Search for the cell housing the specified text and yield its (x, y) center coordinate. 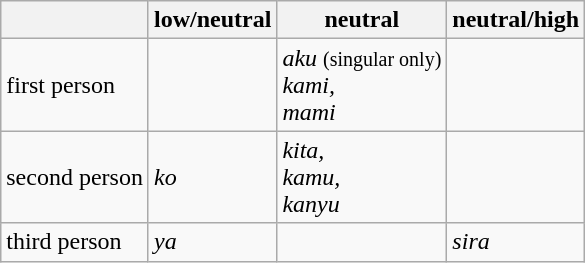
sira (516, 242)
low/neutral (212, 20)
neutral/high (516, 20)
neutral (362, 20)
aku (singular only)kami,mami (362, 85)
kita,kamu,kanyu (362, 177)
ko (212, 177)
first person (75, 85)
second person (75, 177)
third person (75, 242)
ya (212, 242)
